Output the [x, y] coordinate of the center of the cell containing the given text.  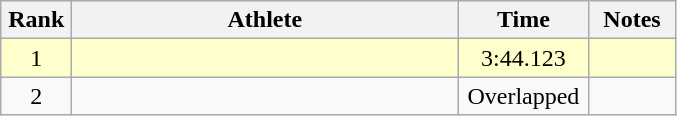
Rank [36, 20]
Overlapped [524, 96]
Notes [632, 20]
1 [36, 58]
Time [524, 20]
3:44.123 [524, 58]
Athlete [265, 20]
2 [36, 96]
